Find where the given text appears and provide that cell's center as (X, Y) coordinate. 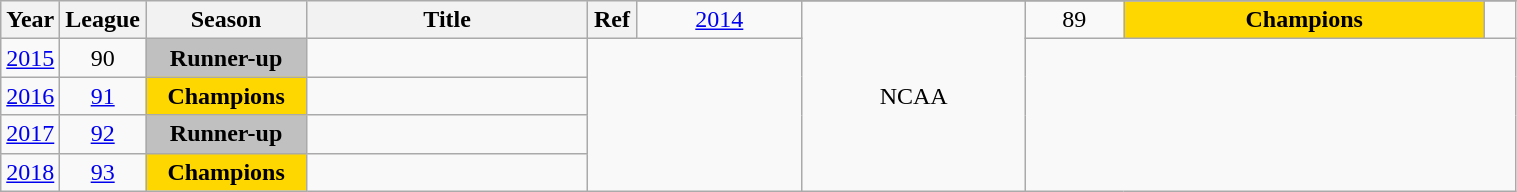
2014 (719, 20)
89 (1074, 20)
93 (103, 172)
2018 (30, 172)
91 (103, 96)
Year (30, 20)
Ref (612, 20)
NCAA (913, 96)
League (103, 20)
2017 (30, 134)
2016 (30, 96)
Title (448, 20)
2015 (30, 58)
90 (103, 58)
Season (226, 20)
92 (103, 134)
